Scan for the cell matching the given text and deliver its (X, Y) coordinate at center. 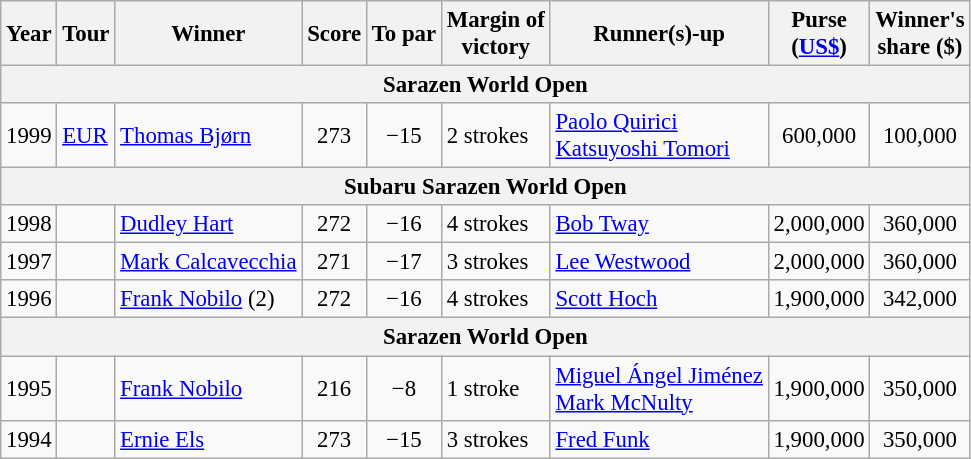
100,000 (920, 136)
Bob Tway (659, 224)
1997 (29, 262)
To par (404, 34)
−17 (404, 262)
Subaru Sarazen World Open (486, 187)
Dudley Hart (208, 224)
Margin ofvictory (496, 34)
1999 (29, 136)
−8 (404, 388)
Year (29, 34)
1 stroke (496, 388)
Thomas Bjørn (208, 136)
1996 (29, 299)
Score (334, 34)
2 strokes (496, 136)
Winner'sshare ($) (920, 34)
Frank Nobilo (2) (208, 299)
Miguel Ángel Jiménez Mark McNulty (659, 388)
1995 (29, 388)
Fred Funk (659, 439)
Winner (208, 34)
Lee Westwood (659, 262)
1998 (29, 224)
Scott Hoch (659, 299)
600,000 (819, 136)
Ernie Els (208, 439)
342,000 (920, 299)
Paolo Quirici Katsuyoshi Tomori (659, 136)
216 (334, 388)
1994 (29, 439)
Frank Nobilo (208, 388)
Runner(s)-up (659, 34)
Tour (86, 34)
EUR (86, 136)
Purse(US$) (819, 34)
Mark Calcavecchia (208, 262)
271 (334, 262)
